Return (X, Y) of the center of cell containing provided text 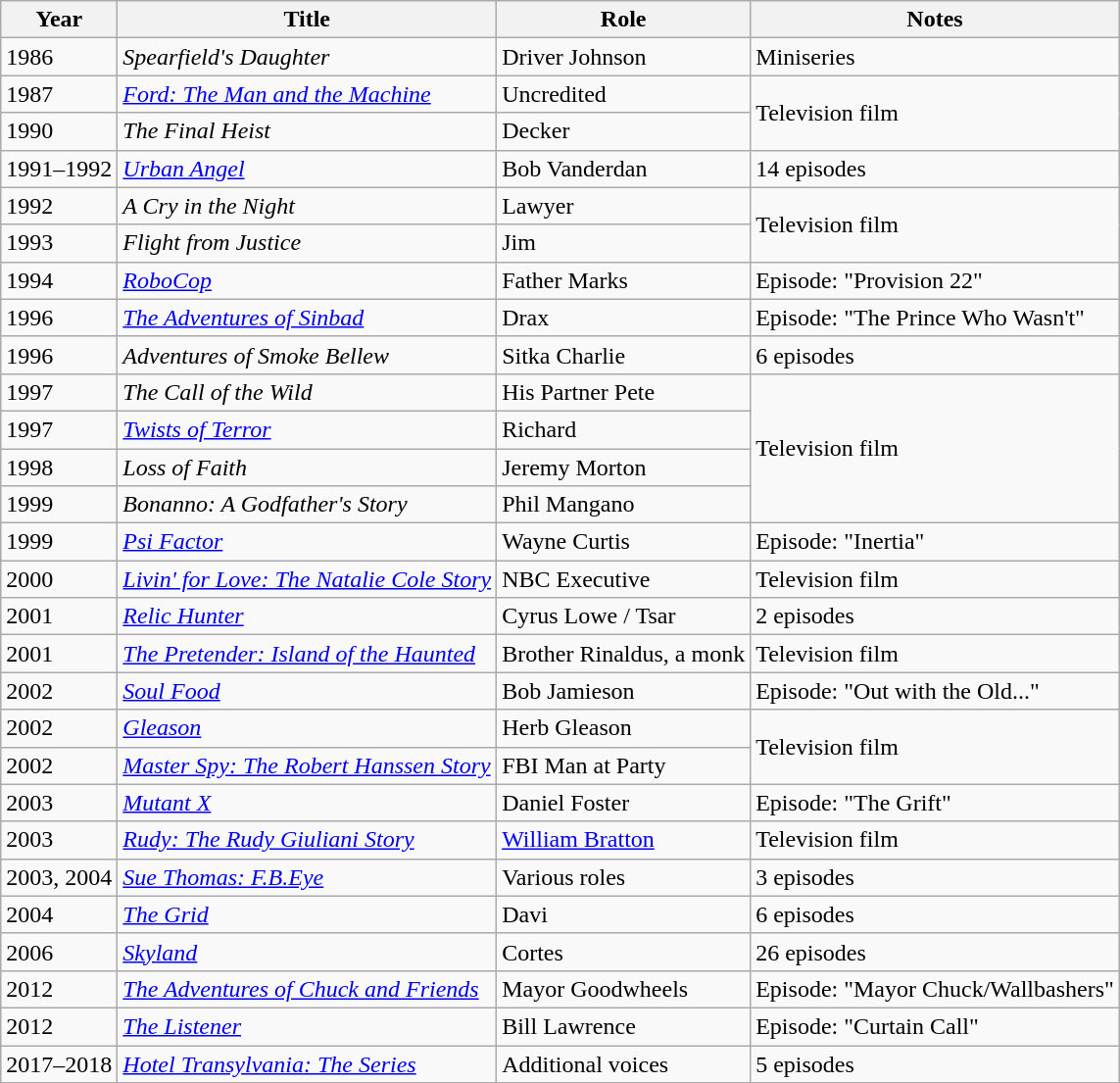
Rudy: The Rudy Giuliani Story (308, 840)
1993 (59, 243)
Bonanno: A Godfather's Story (308, 505)
Decker (623, 131)
Father Marks (623, 280)
Lawyer (623, 206)
2 episodes (935, 616)
Episode: "Mayor Chuck/Wallbashers" (935, 989)
Loss of Faith (308, 468)
Mutant X (308, 803)
Ford: The Man and the Machine (308, 94)
Additional voices (623, 1063)
1991–1992 (59, 169)
26 episodes (935, 952)
Episode: "Out with the Old..." (935, 691)
1986 (59, 57)
Sue Thomas: F.B.Eye (308, 877)
William Bratton (623, 840)
Flight from Justice (308, 243)
Urban Angel (308, 169)
1994 (59, 280)
Drax (623, 318)
Episode: "Inertia" (935, 542)
14 episodes (935, 169)
Title (308, 20)
Skyland (308, 952)
Jim (623, 243)
Twists of Terror (308, 429)
Episode: "The Prince Who Wasn't" (935, 318)
1990 (59, 131)
5 episodes (935, 1063)
A Cry in the Night (308, 206)
Role (623, 20)
1998 (59, 468)
Episode: "The Grift" (935, 803)
Episode: "Curtain Call" (935, 1026)
3 episodes (935, 877)
Phil Mangano (623, 505)
Bob Vanderdan (623, 169)
Cortes (623, 952)
Psi Factor (308, 542)
Cyrus Lowe / Tsar (623, 616)
The Call of the Wild (308, 392)
Wayne Curtis (623, 542)
Adventures of Smoke Bellew (308, 355)
2003, 2004 (59, 877)
Uncredited (623, 94)
Davi (623, 914)
1987 (59, 94)
NBC Executive (623, 579)
Herb Gleason (623, 728)
The Adventures of Chuck and Friends (308, 989)
Livin' for Love: The Natalie Cole Story (308, 579)
1992 (59, 206)
Richard (623, 429)
Mayor Goodwheels (623, 989)
Year (59, 20)
Notes (935, 20)
The Listener (308, 1026)
FBI Man at Party (623, 765)
2000 (59, 579)
Hotel Transylvania: The Series (308, 1063)
The Adventures of Sinbad (308, 318)
His Partner Pete (623, 392)
The Final Heist (308, 131)
Bob Jamieson (623, 691)
Episode: "Provision 22" (935, 280)
2006 (59, 952)
Jeremy Morton (623, 468)
Brother Rinaldus, a monk (623, 654)
Spearfield's Daughter (308, 57)
The Pretender: Island of the Haunted (308, 654)
Sitka Charlie (623, 355)
2004 (59, 914)
Various roles (623, 877)
Daniel Foster (623, 803)
The Grid (308, 914)
Bill Lawrence (623, 1026)
Soul Food (308, 691)
Relic Hunter (308, 616)
Master Spy: The Robert Hanssen Story (308, 765)
Miniseries (935, 57)
Gleason (308, 728)
Driver Johnson (623, 57)
RoboCop (308, 280)
2017–2018 (59, 1063)
